Extract the [X, Y] coordinate from the center of the cell holding the provided text.  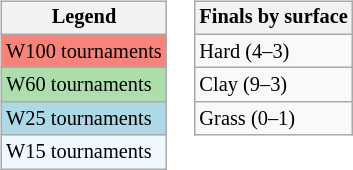
Clay (9–3) [274, 85]
W25 tournaments [84, 119]
Grass (0–1) [274, 119]
W60 tournaments [84, 85]
Legend [84, 18]
Finals by surface [274, 18]
Hard (4–3) [274, 51]
W100 tournaments [84, 51]
W15 tournaments [84, 152]
